Extract the (X, Y) coordinate from the center of the cell holding the provided text.  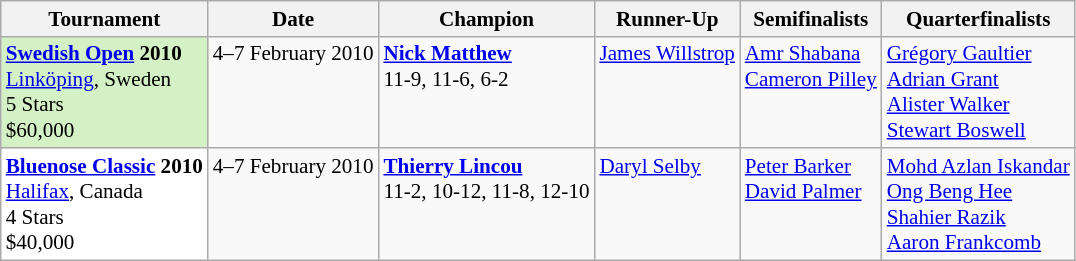
Date (294, 18)
Nick Matthew11-9, 11-6, 6-2 (486, 92)
Semifinalists (811, 18)
Runner-Up (666, 18)
Thierry Lincou11-2, 10-12, 11-8, 12-10 (486, 204)
Mohd Azlan Iskandar Ong Beng Hee Shahier Razik Aaron Frankcomb (978, 204)
Grégory Gaultier Adrian Grant Alister Walker Stewart Boswell (978, 92)
Amr Shabana Cameron Pilley (811, 92)
Daryl Selby (666, 204)
James Willstrop (666, 92)
Champion (486, 18)
Quarterfinalists (978, 18)
Swedish Open 2010 Linköping, Sweden5 Stars$60,000 (104, 92)
Tournament (104, 18)
Bluenose Classic 2010 Halifax, Canada4 Stars$40,000 (104, 204)
Peter Barker David Palmer (811, 204)
